Scan for the cell matching the given text and deliver its [x, y] coordinate at center. 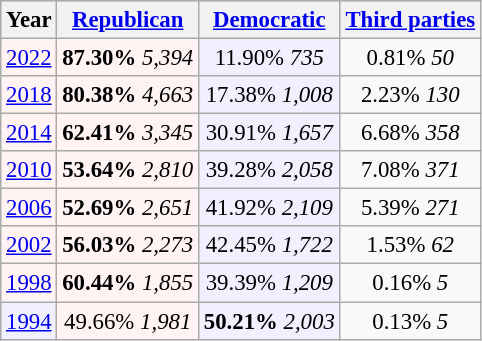
2.23% 130 [410, 95]
1.53% 62 [410, 245]
Third parties [410, 20]
50.21% 2,003 [269, 321]
Year [29, 20]
Republican [128, 20]
52.69% 2,651 [128, 208]
42.45% 1,722 [269, 245]
Democratic [269, 20]
80.38% 4,663 [128, 95]
1994 [29, 321]
0.16% 5 [410, 283]
49.66% 1,981 [128, 321]
11.90% 735 [269, 58]
56.03% 2,273 [128, 245]
1998 [29, 283]
5.39% 271 [410, 208]
2022 [29, 58]
62.41% 3,345 [128, 133]
39.28% 2,058 [269, 170]
6.68% 358 [410, 133]
2006 [29, 208]
2010 [29, 170]
17.38% 1,008 [269, 95]
2014 [29, 133]
87.30% 5,394 [128, 58]
30.91% 1,657 [269, 133]
53.64% 2,810 [128, 170]
0.81% 50 [410, 58]
7.08% 371 [410, 170]
0.13% 5 [410, 321]
39.39% 1,209 [269, 283]
2018 [29, 95]
2002 [29, 245]
60.44% 1,855 [128, 283]
41.92% 2,109 [269, 208]
